Scan for the cell matching the given text and deliver its (x, y) coordinate at center. 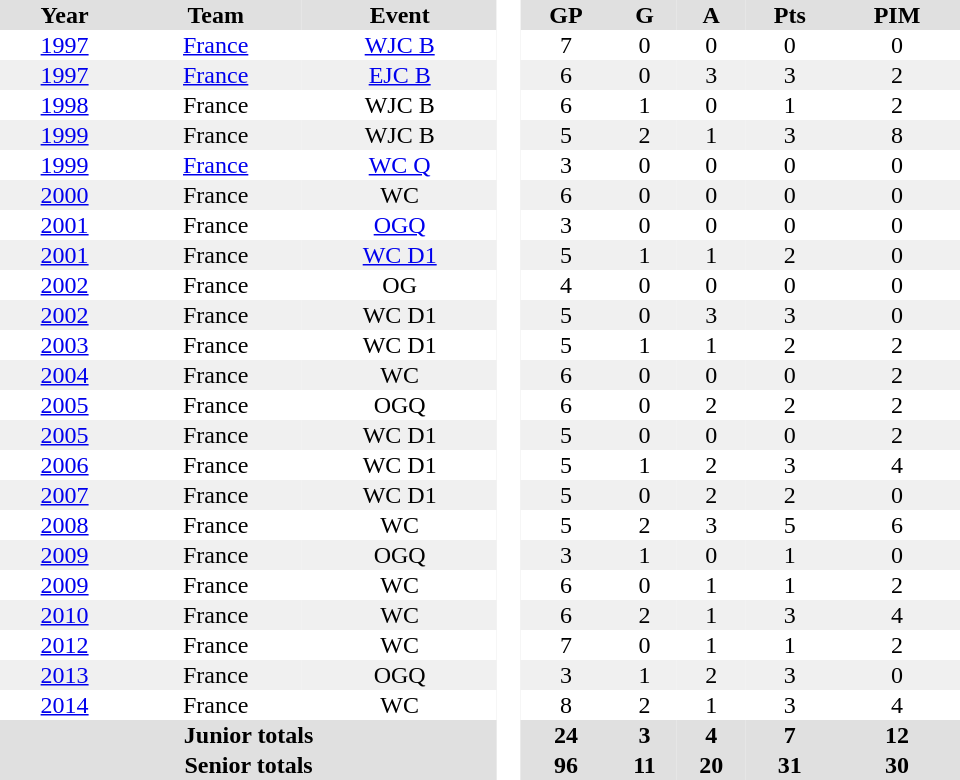
2013 (64, 675)
Senior totals (248, 765)
OG (400, 285)
A (711, 15)
2012 (64, 645)
31 (790, 765)
G (644, 15)
2003 (64, 345)
Junior totals (248, 735)
11 (644, 765)
20 (711, 765)
2008 (64, 525)
2014 (64, 705)
1998 (64, 105)
Pts (790, 15)
EJC B (400, 75)
2006 (64, 465)
Event (400, 15)
WC Q (400, 165)
PIM (897, 15)
2010 (64, 615)
2004 (64, 375)
Team (216, 15)
12 (897, 735)
2007 (64, 495)
GP (566, 15)
Year (64, 15)
96 (566, 765)
24 (566, 735)
30 (897, 765)
2000 (64, 195)
